Scan for the cell matching the given text and deliver its (x, y) coordinate at center. 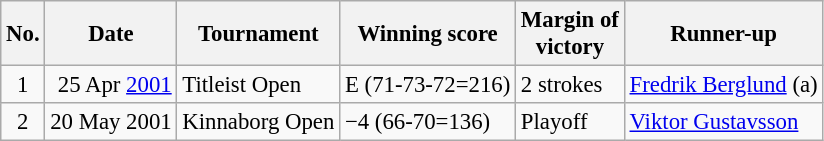
Winning score (428, 34)
Playoff (570, 122)
Runner-up (724, 34)
20 May 2001 (111, 122)
Tournament (258, 34)
2 strokes (570, 85)
Margin ofvictory (570, 34)
25 Apr 2001 (111, 85)
Fredrik Berglund (a) (724, 85)
Viktor Gustavsson (724, 122)
Titleist Open (258, 85)
1 (23, 85)
Date (111, 34)
No. (23, 34)
E (71-73-72=216) (428, 85)
2 (23, 122)
−4 (66-70=136) (428, 122)
Kinnaborg Open (258, 122)
